Locate the cell with the specified text and output its [x, y] center coordinate. 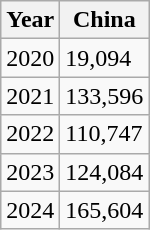
2021 [30, 96]
Year [30, 20]
2023 [30, 172]
China [104, 20]
110,747 [104, 134]
124,084 [104, 172]
2020 [30, 58]
19,094 [104, 58]
2024 [30, 210]
133,596 [104, 96]
165,604 [104, 210]
2022 [30, 134]
